From the cell containing the given text, extract its center point as (x, y) coordinate. 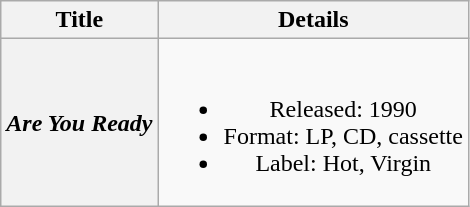
Title (80, 20)
Released: 1990Format: LP, CD, cassetteLabel: Hot, Virgin (313, 122)
Are You Ready (80, 122)
Details (313, 20)
